For the text-containing cell, return its midpoint in [X, Y] coordinate format. 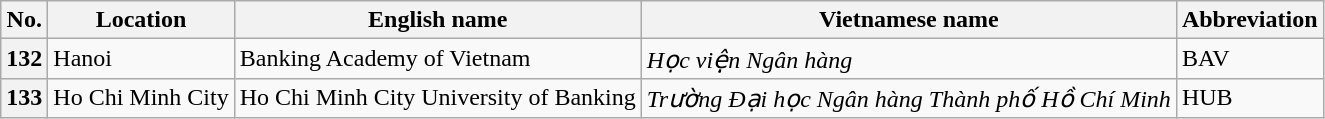
Abbreviation [1250, 20]
Banking Academy of Vietnam [438, 59]
Trường Đại học Ngân hàng Thành phố Hồ Chí Minh [908, 98]
132 [24, 59]
Hanoi [141, 59]
133 [24, 98]
Ho Chi Minh City [141, 98]
HUB [1250, 98]
Vietnamese name [908, 20]
Ho Chi Minh City University of Banking [438, 98]
English name [438, 20]
Học viện Ngân hàng [908, 59]
No. [24, 20]
BAV [1250, 59]
Location [141, 20]
